Find where the given text appears and provide that cell's center as [X, Y] coordinate. 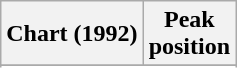
Peakposition [189, 34]
Chart (1992) [72, 34]
